From the cell containing the given text, extract its center point as (x, y) coordinate. 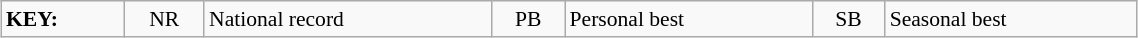
PB (528, 19)
KEY: (62, 19)
National record (348, 19)
Seasonal best (1011, 19)
Personal best (689, 19)
NR (164, 19)
SB (848, 19)
